For the text-containing cell, return its midpoint in [X, Y] coordinate format. 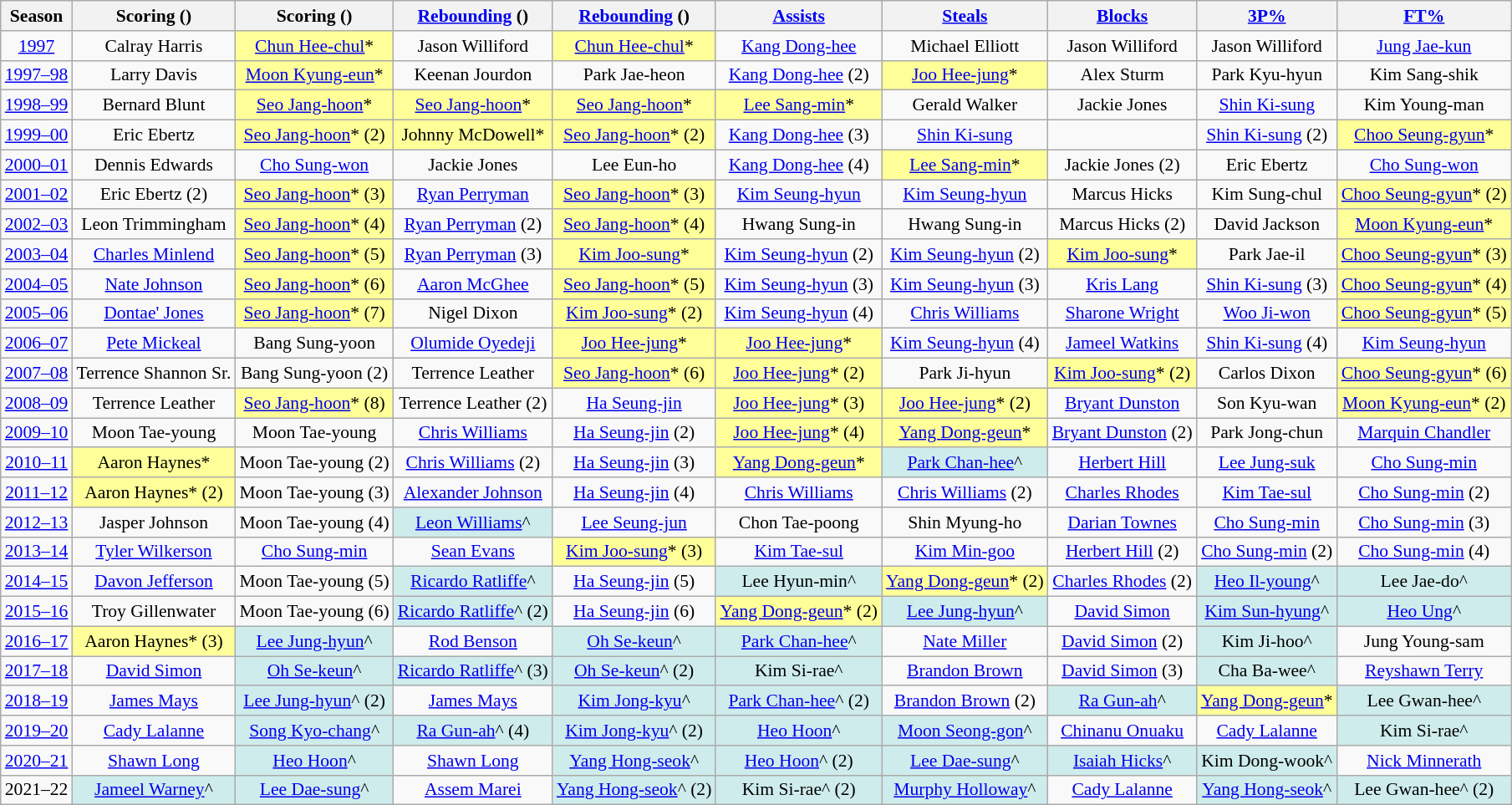
Jameel Warney^ [154, 790]
2020–21 [37, 761]
Kim Sung-chul [1267, 195]
Kim Sang-shik [1424, 75]
David Simon (2) [1123, 641]
Lee Gwan-hee^ [1424, 701]
Jackie Jones (2) [1123, 165]
Choo Seung-gyun* (2) [1424, 195]
Moon Kyung-eun* (2) [1424, 403]
Moon Tae-young (6) [314, 612]
Keenan Jourdon [473, 75]
Moon Tae-young (5) [314, 582]
David Jackson [1267, 225]
Ra Gun-ah^ [1123, 701]
2008–09 [37, 403]
Park Jae-heon [634, 75]
Kang Dong-hee [799, 46]
Ha Seung-jin [634, 403]
Ryan Perryman (3) [473, 254]
2015–16 [37, 612]
2017–18 [37, 671]
Lee Jung-hyun^ (2) [314, 701]
FT% [1424, 16]
Kang Dong-hee (2) [799, 75]
Kim Min-goo [965, 552]
Charles Rhodes (2) [1123, 582]
Seo Jang-hoon* (7) [314, 313]
Kim Young-man [1424, 105]
2014–15 [37, 582]
Calray Harris [154, 46]
1997 [37, 46]
Steals [965, 16]
Nate Johnson [154, 284]
Kim Si-rae^ (2) [799, 790]
Ricardo Ratliffe^ [473, 582]
Moon Tae-young (4) [314, 522]
2001–02 [37, 195]
Park Jong-chun [1267, 433]
Ha Seung-jin (3) [634, 463]
Jameel Watkins [1123, 344]
Dontae' Jones [154, 313]
Shin Ki-sung (2) [1267, 135]
Choo Seung-gyun* (4) [1424, 284]
Seo Jang-hoon* (8) [314, 403]
2012–13 [37, 522]
Jung Young-sam [1424, 641]
2019–20 [37, 731]
Nate Miller [965, 641]
Lee Gwan-hee^ (2) [1424, 790]
Cho Sung-min (3) [1424, 522]
Yang Hong-seok^ (2) [634, 790]
Marquin Chandler [1424, 433]
Leon Trimmingham [154, 225]
Cha Ba-wee^ [1267, 671]
Kang Dong-hee (3) [799, 135]
Ryan Perryman (2) [473, 225]
Bang Sung-yoon [314, 344]
Michael Elliott [965, 46]
Ha Seung-jin (6) [634, 612]
Son Kyu-wan [1267, 403]
2010–11 [37, 463]
Lee Jung-suk [1267, 463]
Joo Hee-jung* (3) [799, 403]
Park Jae-il [1267, 254]
2006–07 [37, 344]
2003–04 [37, 254]
Isaiah Hicks^ [1123, 761]
2007–08 [37, 374]
Assists [799, 16]
Ha Seung-jin (2) [634, 433]
Heo Ung^ [1424, 612]
Larry Davis [154, 75]
Marcus Hicks [1123, 195]
Park Chan-hee^ (2) [799, 701]
Terrence Leather (2) [473, 403]
Chinanu Onuaku [1123, 731]
Sharone Wright [1123, 313]
Eric Ebertz (2) [154, 195]
Dennis Edwards [154, 165]
Alex Sturm [1123, 75]
Ricardo Ratliffe^ (2) [473, 612]
Season [37, 16]
Choo Seung-gyun* (3) [1424, 254]
David Simon (3) [1123, 671]
1997–98 [37, 75]
Rod Benson [473, 641]
Charles Rhodes [1123, 492]
Aaron McGhee [473, 284]
Murphy Holloway^ [965, 790]
Shin Myung-ho [965, 522]
2018–19 [37, 701]
Herbert Hill (2) [1123, 552]
Reyshawn Terry [1424, 671]
Leon Williams^ [473, 522]
Chon Tae-poong [799, 522]
Carlos Dixon [1267, 374]
Ha Seung-jin (5) [634, 582]
1999–00 [37, 135]
Brandon Brown [965, 671]
Darian Townes [1123, 522]
Marcus Hicks (2) [1123, 225]
Jasper Johnson [154, 522]
2004–05 [37, 284]
Kim Sun-hyung^ [1267, 612]
Kang Dong-hee (4) [799, 165]
Ryan Perryman [473, 195]
Lee Eun-ho [634, 165]
2016–17 [37, 641]
Lee Jae-do^ [1424, 582]
Heo Hoon^ (2) [799, 761]
Joo Hee-jung* (4) [799, 433]
2013–14 [37, 552]
Sean Evans [473, 552]
Bernard Blunt [154, 105]
Ha Seung-jin (4) [634, 492]
Bryant Dunston (2) [1123, 433]
Davon Jefferson [154, 582]
Nick Minnerath [1424, 761]
Moon Tae-young (2) [314, 463]
Oh Se-keun^ (2) [634, 671]
Kim Jong-kyu^ (2) [634, 731]
Lee Hyun-min^ [799, 582]
Tyler Wilkerson [154, 552]
Herbert Hill [1123, 463]
Terrence Shannon Sr. [154, 374]
Aaron Haynes* [154, 463]
Charles Minlend [154, 254]
Choo Seung-gyun* [1424, 135]
Moon Seong-gon^ [965, 731]
Woo Ji-won [1267, 313]
Lee Seung-jun [634, 522]
Kim Jong-kyu^ [634, 701]
Bryant Dunston [1123, 403]
Nigel Dixon [473, 313]
2005–06 [37, 313]
Brandon Brown (2) [965, 701]
Aaron Haynes* (2) [154, 492]
Olumide Oyedeji [473, 344]
Park Kyu-hyun [1267, 75]
2000–01 [37, 165]
Moon Tae-young (3) [314, 492]
Choo Seung-gyun* (6) [1424, 374]
Johnny McDowell* [473, 135]
Blocks [1123, 16]
Heo Il-young^ [1267, 582]
Shin Ki-sung (3) [1267, 284]
2002–03 [37, 225]
Kris Lang [1123, 284]
Alexander Johnson [473, 492]
Park Ji-hyun [965, 374]
Pete Mickeal [154, 344]
Assem Marei [473, 790]
2011–12 [37, 492]
Troy Gillenwater [154, 612]
2009–10 [37, 433]
1998–99 [37, 105]
Kim Dong-wook^ [1267, 761]
Shin Ki-sung (4) [1267, 344]
Song Kyo-chang^ [314, 731]
Kim Joo-sung* (3) [634, 552]
Jung Jae-kun [1424, 46]
Aaron Haynes* (3) [154, 641]
Gerald Walker [965, 105]
Cho Sung-min (4) [1424, 552]
Ricardo Ratliffe^ (3) [473, 671]
Kim Ji-hoo^ [1267, 641]
2021–22 [37, 790]
Choo Seung-gyun* (5) [1424, 313]
3P% [1267, 16]
Bang Sung-yoon (2) [314, 374]
Ra Gun-ah^ (4) [473, 731]
